Output the (X, Y) coordinate of the center of the cell containing the given text.  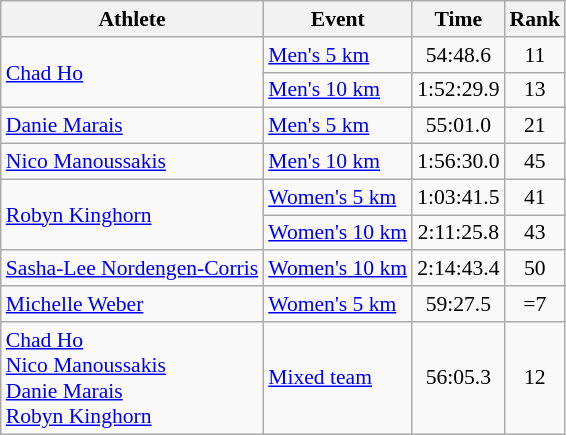
1:56:30.0 (458, 162)
59:27.5 (458, 304)
Rank (536, 19)
21 (536, 126)
Event (338, 19)
13 (536, 90)
Michelle Weber (132, 304)
1:52:29.9 (458, 90)
50 (536, 269)
=7 (536, 304)
Sasha-Lee Nordengen-Corris (132, 269)
Danie Marais (132, 126)
2:11:25.8 (458, 233)
43 (536, 233)
12 (536, 378)
Mixed team (338, 378)
45 (536, 162)
Chad Ho (132, 72)
41 (536, 197)
Athlete (132, 19)
11 (536, 55)
2:14:43.4 (458, 269)
54:48.6 (458, 55)
Nico Manoussakis (132, 162)
Time (458, 19)
56:05.3 (458, 378)
55:01.0 (458, 126)
Chad HoNico ManoussakisDanie MaraisRobyn Kinghorn (132, 378)
1:03:41.5 (458, 197)
Robyn Kinghorn (132, 214)
